Locate the cell with the specified text and output its [x, y] center coordinate. 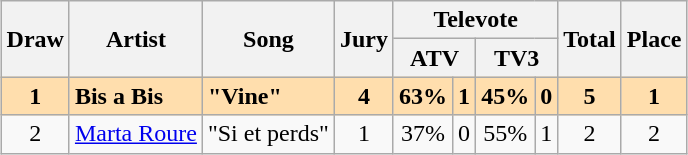
Televote [475, 20]
5 [590, 96]
ATV [434, 58]
"Vine" [268, 96]
37% [422, 134]
TV3 [517, 58]
Jury [364, 39]
Total [590, 39]
45% [506, 96]
55% [506, 134]
Song [268, 39]
63% [422, 96]
"Si et perds" [268, 134]
Draw [35, 39]
Bis a Bis [136, 96]
Place [654, 39]
Marta Roure [136, 134]
Artist [136, 39]
4 [364, 96]
